Determine the [X, Y] coordinate at the center of the cell enclosing the given text.  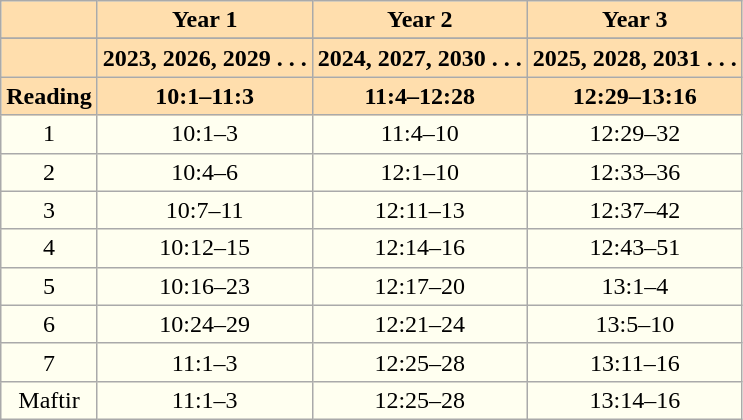
13:5–10 [634, 324]
Maftir [49, 400]
11:4–12:28 [420, 96]
2025, 2028, 2031 . . . [634, 58]
12:29–32 [634, 134]
4 [49, 248]
11:4–10 [420, 134]
10:12–15 [204, 248]
2 [49, 172]
12:17–20 [420, 286]
Year 1 [204, 20]
13:14–16 [634, 400]
3 [49, 210]
7 [49, 362]
Reading [49, 96]
10:7–11 [204, 210]
12:14–16 [420, 248]
10:24–29 [204, 324]
5 [49, 286]
12:37–42 [634, 210]
12:1–10 [420, 172]
10:16–23 [204, 286]
6 [49, 324]
12:11–13 [420, 210]
10:1–11:3 [204, 96]
Year 3 [634, 20]
12:43–51 [634, 248]
10:1–3 [204, 134]
2024, 2027, 2030 . . . [420, 58]
Year 2 [420, 20]
13:11–16 [634, 362]
12:29–13:16 [634, 96]
1 [49, 134]
2023, 2026, 2029 . . . [204, 58]
13:1–4 [634, 286]
12:21–24 [420, 324]
10:4–6 [204, 172]
12:33–36 [634, 172]
